For the text-containing cell, return its midpoint in [X, Y] coordinate format. 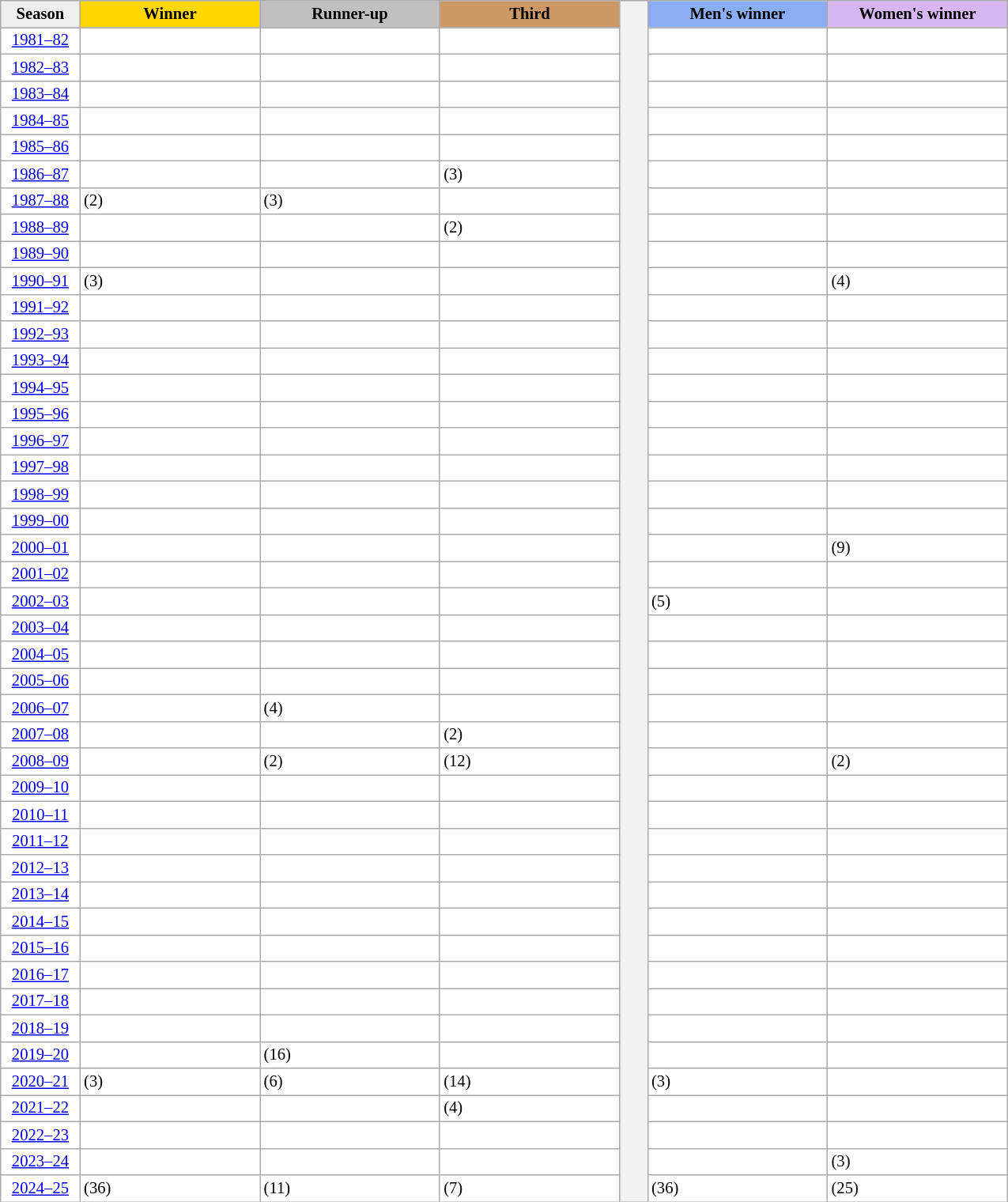
2008–09 [40, 762]
2017–18 [40, 1001]
1985–86 [40, 147]
2014–15 [40, 921]
2016–17 [40, 975]
2010–11 [40, 815]
1995–96 [40, 414]
1993–94 [40, 361]
2012–13 [40, 867]
1988–89 [40, 227]
2002–03 [40, 601]
2023–24 [40, 1162]
1991–92 [40, 308]
2001–02 [40, 574]
(5) [738, 601]
(14) [530, 1081]
2015–16 [40, 948]
(7) [530, 1189]
Third [530, 13]
1981–82 [40, 40]
1983–84 [40, 94]
2020–21 [40, 1081]
1999–00 [40, 521]
2004–05 [40, 654]
Season [40, 13]
2006–07 [40, 708]
2003–04 [40, 628]
1992–93 [40, 335]
2024–25 [40, 1189]
1987–88 [40, 201]
Women's winner [918, 13]
1982–83 [40, 67]
1996–97 [40, 440]
(6) [350, 1081]
2000–01 [40, 548]
2022–23 [40, 1135]
Runner-up [350, 13]
1997–98 [40, 467]
(11) [350, 1189]
2021–22 [40, 1108]
Winner [170, 13]
1998–99 [40, 494]
1984–85 [40, 121]
2007–08 [40, 735]
1989–90 [40, 254]
(16) [350, 1055]
2011–12 [40, 841]
2019–20 [40, 1055]
2018–19 [40, 1028]
1986–87 [40, 174]
1994–95 [40, 387]
2005–06 [40, 681]
(9) [918, 548]
2009–10 [40, 788]
1990–91 [40, 281]
(25) [918, 1189]
Men's winner [738, 13]
(12) [530, 762]
2013–14 [40, 894]
